For the text-containing cell, return its midpoint in (x, y) coordinate format. 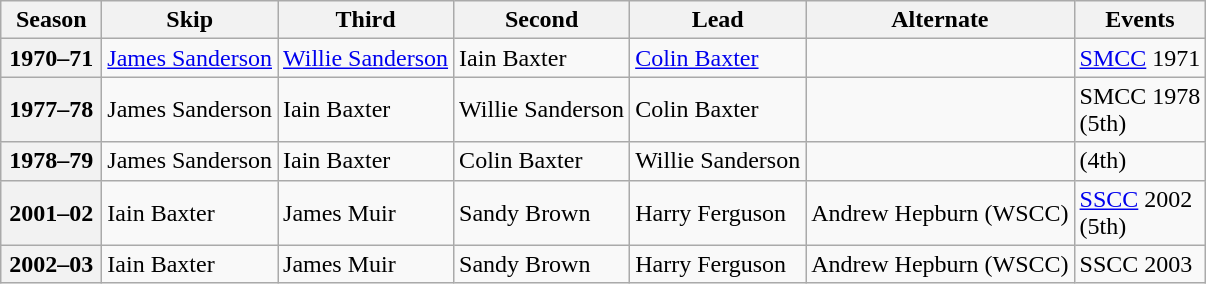
SSCC 2003 (1140, 264)
Season (52, 20)
SSCC 2002 (5th) (1140, 212)
Lead (718, 20)
1977–78 (52, 110)
Second (542, 20)
Third (366, 20)
Skip (190, 20)
2002–03 (52, 264)
Alternate (940, 20)
1978–79 (52, 161)
(4th) (1140, 161)
1970–71 (52, 58)
SMCC 1978 (5th) (1140, 110)
SMCC 1971 (1140, 58)
2001–02 (52, 212)
Events (1140, 20)
